Provide the [X, Y] coordinate of the cell's center where the given text is located.  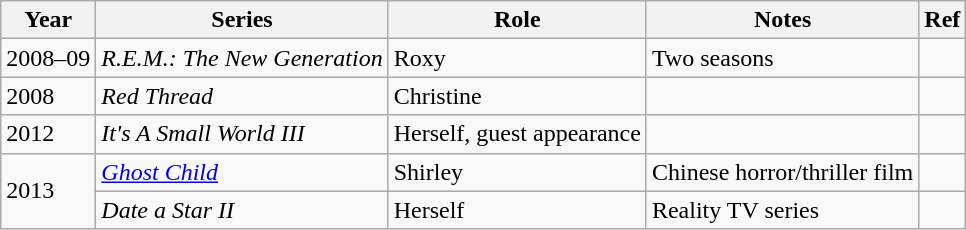
2012 [48, 134]
Roxy [517, 58]
It's A Small World III [242, 134]
Shirley [517, 172]
Ghost Child [242, 172]
2008–09 [48, 58]
Christine [517, 96]
2013 [48, 191]
Year [48, 20]
2008 [48, 96]
Series [242, 20]
Herself, guest appearance [517, 134]
Ref [942, 20]
Herself [517, 210]
Notes [782, 20]
Role [517, 20]
Date a Star II [242, 210]
R.E.M.: The New Generation [242, 58]
Reality TV series [782, 210]
Two seasons [782, 58]
Red Thread [242, 96]
Chinese horror/thriller film [782, 172]
